Capture the cell that displays the provided text and extract its [x, y] central coordinate. 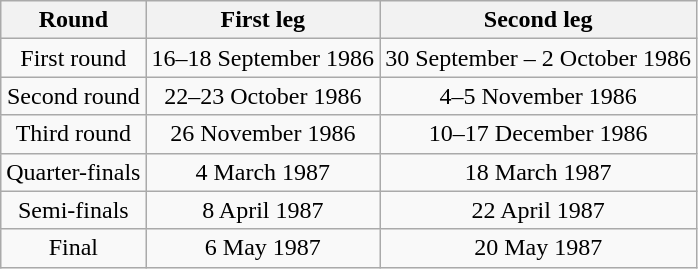
Second round [74, 96]
Final [74, 248]
Quarter-finals [74, 172]
First leg [263, 20]
4–5 November 1986 [538, 96]
Third round [74, 134]
22–23 October 1986 [263, 96]
20 May 1987 [538, 248]
10–17 December 1986 [538, 134]
16–18 September 1986 [263, 58]
Round [74, 20]
4 March 1987 [263, 172]
First round [74, 58]
Semi-finals [74, 210]
6 May 1987 [263, 248]
Second leg [538, 20]
22 April 1987 [538, 210]
26 November 1986 [263, 134]
18 March 1987 [538, 172]
8 April 1987 [263, 210]
30 September – 2 October 1986 [538, 58]
